Capture the cell that displays the provided text and extract its [X, Y] central coordinate. 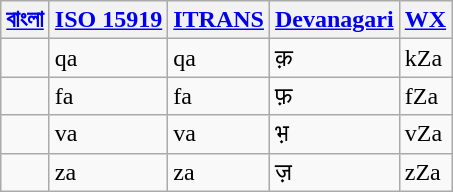
WX [425, 20]
বাংলা [26, 20]
kZa [425, 58]
ज़ [335, 172]
क़ [335, 58]
fZa [425, 96]
ITRANS [219, 20]
भ़ [335, 134]
Devanagari [335, 20]
ISO 15919 [108, 20]
फ़ [335, 96]
zZa [425, 172]
vZa [425, 134]
